Determine the [x, y] coordinate at the center of the cell enclosing the given text.  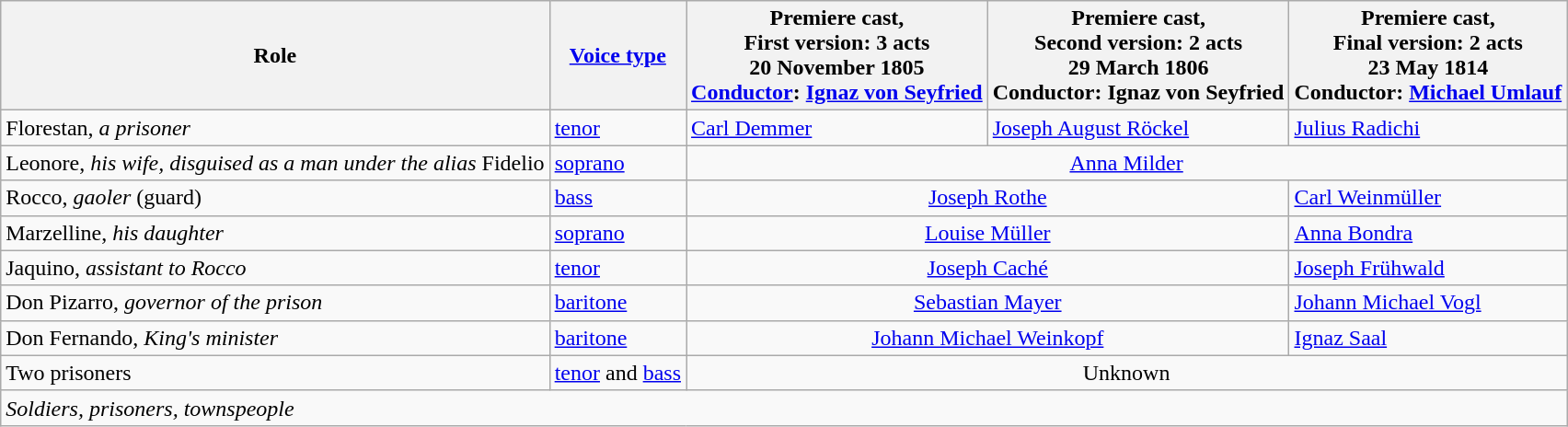
Anna Milder [1126, 163]
Ignaz Saal [1428, 338]
Two prisoners [275, 373]
Joseph Rothe [988, 198]
tenor and bass [617, 373]
Florestan, a prisoner [275, 128]
Unknown [1126, 373]
Sebastian Mayer [988, 303]
Rocco, gaoler (guard) [275, 198]
Johann Michael Vogl [1428, 303]
Johann Michael Weinkopf [988, 338]
Joseph Frühwald [1428, 268]
Joseph Caché [988, 268]
Voice type [617, 55]
Louise Müller [988, 233]
Role [275, 55]
Carl Demmer [837, 128]
Don Pizarro, governor of the prison [275, 303]
Soldiers, prisoners, townspeople [784, 408]
Carl Weinmüller [1428, 198]
Premiere cast,First version: 3 acts20 November 1805Conductor: Ignaz von Seyfried [837, 55]
Joseph August Röckel [1138, 128]
Marzelline, his daughter [275, 233]
Anna Bondra [1428, 233]
Leonore, his wife, disguised as a man under the alias Fidelio [275, 163]
Premiere cast,Final version: 2 acts23 May 1814Conductor: Michael Umlauf [1428, 55]
Julius Radichi [1428, 128]
bass [617, 198]
Don Fernando, King's minister [275, 338]
Premiere cast,Second version: 2 acts29 March 1806Conductor: Ignaz von Seyfried [1138, 55]
Jaquino, assistant to Rocco [275, 268]
